Determine the (x, y) coordinate at the center of the cell enclosing the given text.  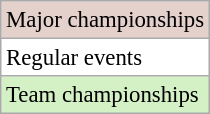
Regular events (106, 58)
Team championships (106, 95)
Major championships (106, 20)
